Determine the [X, Y] coordinate at the center of the cell enclosing the given text.  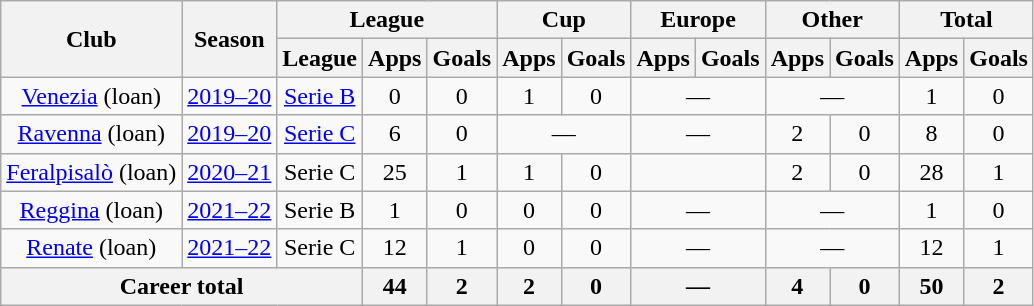
Other [832, 20]
Reggina (loan) [92, 210]
Feralpisalò (loan) [92, 172]
Europe [698, 20]
Cup [564, 20]
6 [395, 134]
2020–21 [230, 172]
Total [966, 20]
Ravenna (loan) [92, 134]
Season [230, 39]
25 [395, 172]
50 [931, 286]
Renate (loan) [92, 248]
44 [395, 286]
Club [92, 39]
28 [931, 172]
8 [931, 134]
4 [797, 286]
Career total [182, 286]
Venezia (loan) [92, 96]
